Detect which cell encompasses the target text, then output its (X, Y) center coordinate. 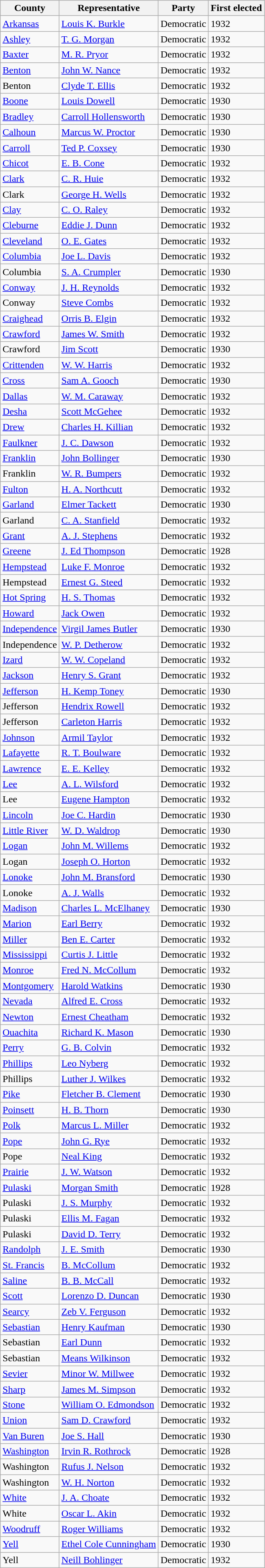
John M. Willems (108, 846)
J. E. Smith (108, 1250)
Nevada (30, 1001)
Montgomery (30, 986)
J. S. Murphy (108, 1203)
Izard (30, 660)
John Bollinger (108, 458)
George H. Wells (108, 194)
Lawrence (30, 769)
Party (183, 8)
Clay (30, 210)
Neal King (108, 1156)
Randolph (30, 1250)
Crittenden (30, 365)
J. C. Dawson (108, 442)
Ernest Cheatham (108, 1017)
Madison (30, 908)
Scott (30, 1296)
Poinsett (30, 1110)
Howard (30, 613)
David D. Terry (108, 1234)
Charles L. McElhaney (108, 908)
J. Ed Thompson (108, 551)
Cleburne (30, 225)
Saline (30, 1281)
Eugene Hampton (108, 799)
J. A. Choate (108, 1498)
Bradley (30, 117)
Grant (30, 536)
Miller (30, 939)
Charles H. Killian (108, 427)
A. J. Walls (108, 892)
Drew (30, 427)
Joe S. Hall (108, 1435)
Richard K. Mason (108, 1032)
Newton (30, 1017)
Mississippi (30, 955)
H. S. Thomas (108, 598)
Earl Berry (108, 923)
Alfred E. Cross (108, 1001)
Hendrix Rowell (108, 707)
E. E. Kelley (108, 769)
St. Francis (30, 1265)
Chicot (30, 163)
Carroll Hollensworth (108, 117)
Representative (108, 8)
Oscar L. Akin (108, 1513)
Monroe (30, 970)
Louis Dowell (108, 101)
Faulkner (30, 442)
John M. Bransford (108, 877)
Neill Bohlinger (108, 1560)
County (30, 8)
Earl Dunn (108, 1343)
Craighead (30, 318)
W. W. Copeland (108, 660)
Luther J. Wilkes (108, 1079)
Ethel Cole Cunningham (108, 1544)
Louis K. Burkle (108, 24)
Dallas (30, 396)
C. A. Stanfield (108, 520)
Clyde T. Ellis (108, 86)
Roger Williams (108, 1529)
Perry (30, 1048)
G. B. Colvin (108, 1048)
Boone (30, 101)
Sharp (30, 1389)
Baxter (30, 55)
Sevier (30, 1374)
Ashley (30, 39)
James W. Smith (108, 334)
W. D. Waldrop (108, 830)
Sam A. Gooch (108, 380)
Stone (30, 1405)
Elmer Tackett (108, 505)
Johnson (30, 738)
Calhoun (30, 132)
Harold Watkins (108, 986)
Irvin R. Rothrock (108, 1451)
Ernest G. Steed (108, 582)
James M. Simpson (108, 1389)
Zeb V. Ferguson (108, 1312)
Steve Combs (108, 303)
Joe C. Hardin (108, 815)
Fletcher B. Clement (108, 1094)
Jim Scott (108, 349)
T. G. Morgan (108, 39)
J. H. Reynolds (108, 287)
Sam D. Crawford (108, 1420)
Minor W. Millwee (108, 1374)
Henry Kaufman (108, 1327)
H. B. Thorn (108, 1110)
W. R. Bumpers (108, 474)
Desha (30, 411)
Jack Owen (108, 613)
M. R. Pryor (108, 55)
Searcy (30, 1312)
Lafayette (30, 753)
Marcus L. Miller (108, 1125)
Arkansas (30, 24)
Prairie (30, 1172)
Hot Spring (30, 598)
William O. Edmondson (108, 1405)
John G. Rye (108, 1141)
O. E. Gates (108, 241)
Ouachita (30, 1032)
C. R. Huie (108, 179)
Jackson (30, 675)
A. L. Wilsford (108, 784)
John W. Nance (108, 70)
Armil Taylor (108, 738)
Leo Nyberg (108, 1063)
E. B. Cone (108, 163)
Little River (30, 830)
Van Buren (30, 1435)
W. H. Norton (108, 1482)
Carroll (30, 148)
Rufus J. Nelson (108, 1467)
Virgil James Butler (108, 629)
W. W. Harris (108, 365)
W. P. Detherow (108, 644)
Henry S. Grant (108, 675)
J. W. Watson (108, 1172)
Pike (30, 1094)
Orris B. Elgin (108, 318)
Marcus W. Proctor (108, 132)
B. McCollum (108, 1265)
Cross (30, 380)
Joe L. Davis (108, 256)
Greene (30, 551)
Morgan Smith (108, 1188)
Woodruff (30, 1529)
H. A. Northcutt (108, 489)
Lincoln (30, 815)
Lorenzo D. Duncan (108, 1296)
W. M. Caraway (108, 396)
S. A. Crumpler (108, 272)
Joseph O. Horton (108, 861)
Polk (30, 1125)
First elected (236, 8)
Curtis J. Little (108, 955)
Ted P. Coxsey (108, 148)
Ellis M. Fagan (108, 1219)
A. J. Stephens (108, 536)
Marion (30, 923)
Fulton (30, 489)
C. O. Raley (108, 210)
H. Kemp Toney (108, 691)
Luke F. Monroe (108, 567)
Fred N. McCollum (108, 970)
Cleveland (30, 241)
Eddie J. Dunn (108, 225)
R. T. Boulware (108, 753)
Carleton Harris (108, 722)
Ben E. Carter (108, 939)
Scott McGehee (108, 411)
Means Wilkinson (108, 1358)
Union (30, 1420)
B. B. McCall (108, 1281)
